Capture the cell that displays the provided text and extract its [X, Y] central coordinate. 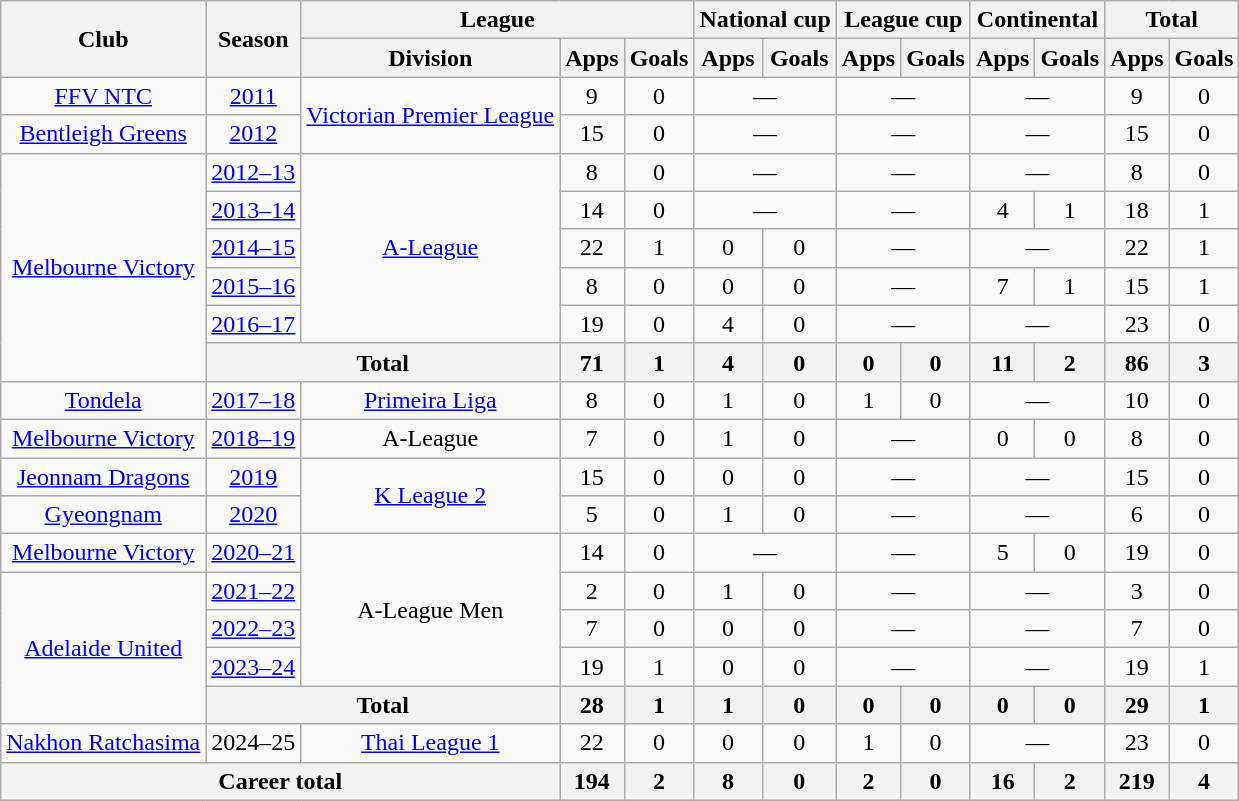
219 [1137, 781]
2012 [254, 134]
2012–13 [254, 172]
28 [592, 705]
71 [592, 362]
2013–14 [254, 210]
2015–16 [254, 286]
6 [1137, 515]
2024–25 [254, 743]
16 [1002, 781]
Thai League 1 [430, 743]
2016–17 [254, 324]
29 [1137, 705]
Career total [280, 781]
Club [104, 39]
2014–15 [254, 248]
2019 [254, 477]
Continental [1037, 20]
10 [1137, 400]
2021–22 [254, 591]
2022–23 [254, 629]
Tondela [104, 400]
A-League Men [430, 610]
Season [254, 39]
86 [1137, 362]
Primeira Liga [430, 400]
League cup [903, 20]
18 [1137, 210]
FFV NTC [104, 96]
11 [1002, 362]
K League 2 [430, 496]
2020–21 [254, 553]
League [498, 20]
Bentleigh Greens [104, 134]
2020 [254, 515]
National cup [765, 20]
Division [430, 58]
2023–24 [254, 667]
2017–18 [254, 400]
2018–19 [254, 438]
Jeonnam Dragons [104, 477]
Adelaide United [104, 648]
Victorian Premier League [430, 115]
2011 [254, 96]
194 [592, 781]
Gyeongnam [104, 515]
Nakhon Ratchasima [104, 743]
